For the text-containing cell, return its midpoint in (X, Y) coordinate format. 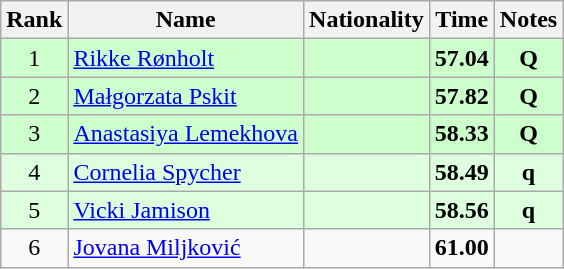
2 (34, 96)
Cornelia Spycher (186, 172)
Notes (528, 20)
Jovana Miljković (186, 248)
57.04 (462, 58)
Anastasiya Lemekhova (186, 134)
58.56 (462, 210)
1 (34, 58)
6 (34, 248)
61.00 (462, 248)
Vicki Jamison (186, 210)
3 (34, 134)
58.49 (462, 172)
4 (34, 172)
Time (462, 20)
58.33 (462, 134)
Małgorzata Pskit (186, 96)
Rikke Rønholt (186, 58)
57.82 (462, 96)
Nationality (367, 20)
Rank (34, 20)
Name (186, 20)
5 (34, 210)
